Detect which cell encompasses the target text, then output its [x, y] center coordinate. 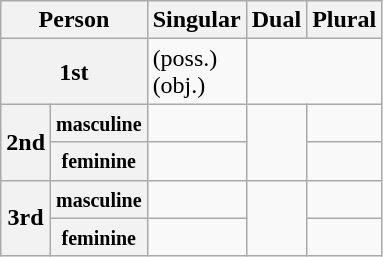
Plural [344, 20]
Dual [276, 20]
3rd [26, 218]
Person [74, 20]
Singular [196, 20]
2nd [26, 142]
(poss.) (obj.) [196, 72]
1st [74, 72]
